Pinpoint the cell where the given text exists, returning its [X, Y] midpoint coordinate. 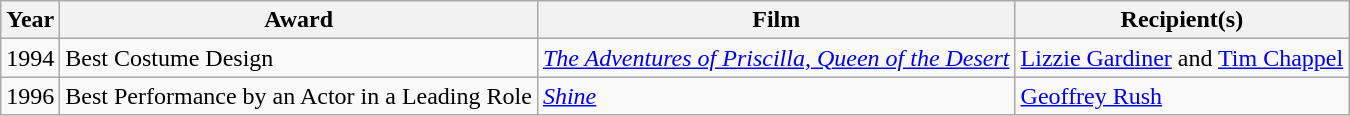
Best Performance by an Actor in a Leading Role [299, 96]
Geoffrey Rush [1182, 96]
Award [299, 20]
Lizzie Gardiner and Tim Chappel [1182, 58]
1996 [30, 96]
Recipient(s) [1182, 20]
1994 [30, 58]
Best Costume Design [299, 58]
Shine [776, 96]
Film [776, 20]
Year [30, 20]
The Adventures of Priscilla, Queen of the Desert [776, 58]
